Output the [X, Y] coordinate of the center of the cell containing the given text.  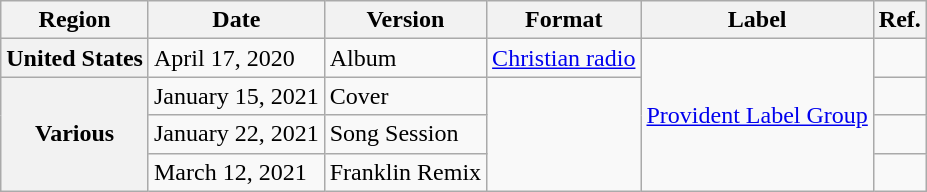
Album [405, 58]
Provident Label Group [757, 115]
Christian radio [564, 58]
Various [75, 134]
April 17, 2020 [236, 58]
Ref. [900, 20]
Cover [405, 96]
Version [405, 20]
Song Session [405, 134]
United States [75, 58]
Format [564, 20]
January 22, 2021 [236, 134]
January 15, 2021 [236, 96]
Date [236, 20]
March 12, 2021 [236, 172]
Franklin Remix [405, 172]
Label [757, 20]
Region [75, 20]
